Pinpoint the cell where the given text exists, returning its [X, Y] midpoint coordinate. 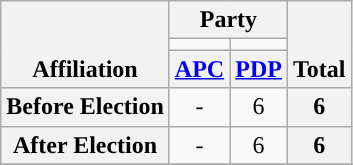
Affiliation [86, 44]
PDP [259, 69]
After Election [86, 145]
APC [199, 69]
Before Election [86, 107]
Party [228, 20]
Total [319, 44]
